Output the [X, Y] coordinate of the center of the cell containing the given text.  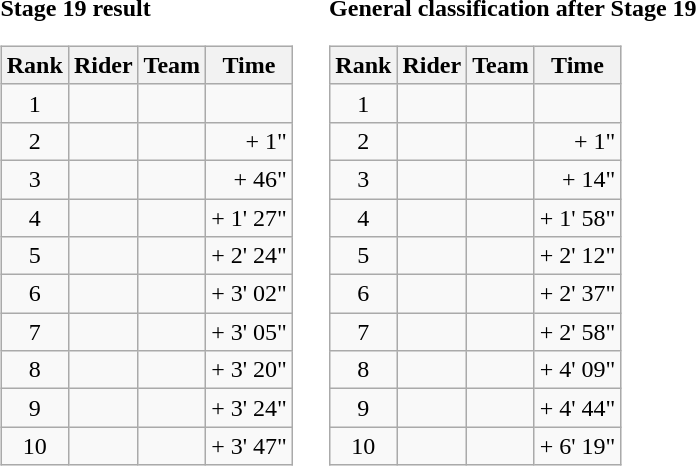
+ 2' 58" [578, 332]
+ 4' 44" [578, 408]
+ 1' 58" [578, 217]
+ 3' 20" [250, 370]
+ 4' 09" [578, 370]
+ 2' 12" [578, 256]
+ 1' 27" [250, 217]
+ 3' 05" [250, 332]
+ 46" [250, 179]
+ 3' 24" [250, 408]
+ 2' 24" [250, 256]
+ 14" [578, 179]
+ 6' 19" [578, 446]
+ 3' 47" [250, 446]
+ 2' 37" [578, 294]
+ 3' 02" [250, 294]
